Provide the (x, y) coordinate of the cell's center where the given text is located.  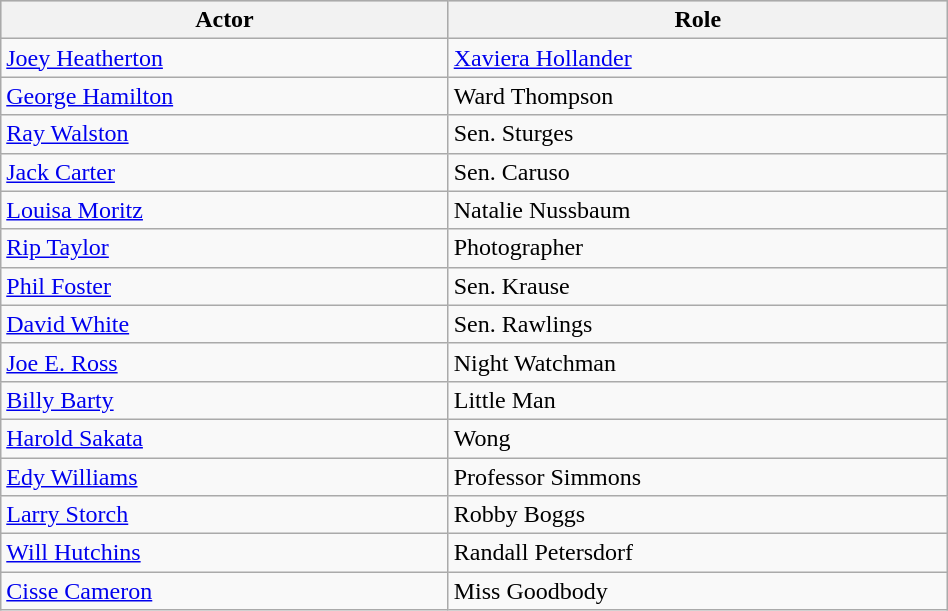
Sen. Krause (698, 286)
Ray Walston (224, 134)
Joe E. Ross (224, 362)
Joey Heatherton (224, 58)
Miss Goodbody (698, 591)
Photographer (698, 248)
Jack Carter (224, 172)
Actor (224, 20)
Sen. Caruso (698, 172)
Cisse Cameron (224, 591)
Night Watchman (698, 362)
David White (224, 324)
George Hamilton (224, 96)
Little Man (698, 400)
Randall Petersdorf (698, 553)
Harold Sakata (224, 438)
Wong (698, 438)
Sen. Rawlings (698, 324)
Will Hutchins (224, 553)
Louisa Moritz (224, 210)
Edy Williams (224, 477)
Xaviera Hollander (698, 58)
Professor Simmons (698, 477)
Billy Barty (224, 400)
Natalie Nussbaum (698, 210)
Robby Boggs (698, 515)
Sen. Sturges (698, 134)
Rip Taylor (224, 248)
Ward Thompson (698, 96)
Phil Foster (224, 286)
Larry Storch (224, 515)
Role (698, 20)
